Return the [x, y] coordinate for the center point of the cell that contains the specified text.  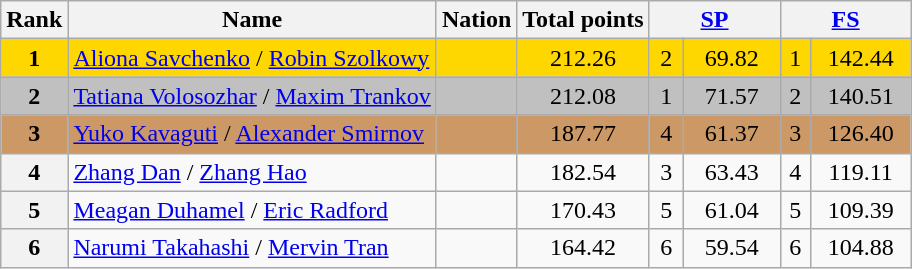
119.11 [860, 172]
SP [714, 20]
Zhang Dan / Zhang Hao [252, 172]
69.82 [732, 58]
104.88 [860, 248]
61.04 [732, 210]
Tatiana Volosozhar / Maxim Trankov [252, 96]
Rank [34, 20]
170.43 [583, 210]
109.39 [860, 210]
182.54 [583, 172]
71.57 [732, 96]
212.08 [583, 96]
Nation [476, 20]
Narumi Takahashi / Mervin Tran [252, 248]
164.42 [583, 248]
142.44 [860, 58]
Total points [583, 20]
126.40 [860, 134]
187.77 [583, 134]
140.51 [860, 96]
FS [846, 20]
Meagan Duhamel / Eric Radford [252, 210]
Aliona Savchenko / Robin Szolkowy [252, 58]
61.37 [732, 134]
Yuko Kavaguti / Alexander Smirnov [252, 134]
212.26 [583, 58]
59.54 [732, 248]
63.43 [732, 172]
Name [252, 20]
